Provide the [X, Y] coordinate of the cell's center where the given text is located.  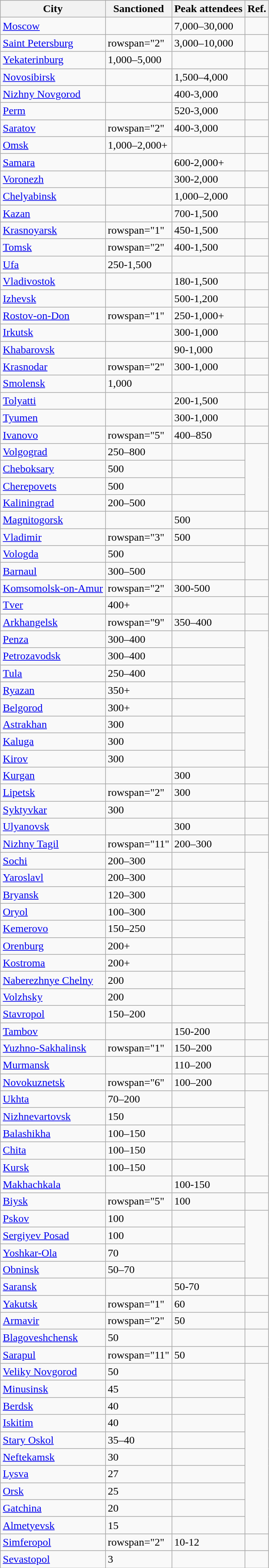
Stary Oskol [53, 1440]
Tyumen [53, 418]
150 [139, 1116]
Rostov-on-Don [53, 316]
Sochi [53, 861]
350+ [139, 690]
Perm [53, 111]
rowspan="3" [139, 537]
Veliky Novgorod [53, 1372]
450-1,500 [208, 231]
Lysva [53, 1474]
100-150 [208, 1184]
200-1,500 [208, 401]
500-1,200 [208, 299]
25 [139, 1491]
250-1,000+ [208, 316]
Obninsk [53, 1269]
Astrakhan [53, 724]
Krasnoyarsk [53, 231]
1,500–4,000 [208, 77]
Novosibirsk [53, 77]
Volzhsky [53, 997]
Cheboksary [53, 469]
Voronezh [53, 179]
150–250 [139, 929]
70 [139, 1252]
150-200 [208, 1031]
Minusinsk [53, 1389]
Ukhta [53, 1099]
Kirov [53, 759]
600-2,000+ [208, 162]
Belgorod [53, 707]
Penza [53, 639]
15 [139, 1525]
70–200 [139, 1099]
Stavropol [53, 1014]
Naberezhnye Chelny [53, 980]
Volgograd [53, 452]
Chelyabinsk [53, 196]
Smolensk [53, 384]
Yoshkar-Ola [53, 1252]
Saratov [53, 128]
Simferopol [53, 1542]
Tambov [53, 1031]
Sanctioned [139, 9]
700-1,500 [208, 214]
Yekaterinburg [53, 60]
City [53, 9]
400+ [139, 605]
Kaluga [53, 741]
1,000–2,000+ [139, 145]
Kurgan [53, 776]
rowspan="6" [139, 1082]
1,000–2,000 [208, 196]
1,000 [139, 384]
Orsk [53, 1491]
Magnitogorsk [53, 520]
90-1,000 [208, 350]
50–70 [139, 1269]
Almetyevsk [53, 1525]
Yuzhno-Sakhalinsk [53, 1048]
Tolyatti [53, 401]
Murmansk [53, 1065]
250–400 [139, 673]
Vologda [53, 554]
Ryazan [53, 690]
Arkhangelsk [53, 622]
Barnaul [53, 571]
Vladimir [53, 537]
250–800 [139, 452]
Kazan [53, 214]
Kemerovo [53, 929]
350–400 [208, 622]
Makhachkala [53, 1184]
400–850 [208, 435]
Peak attendees [208, 9]
Ivanovo [53, 435]
Omsk [53, 145]
Samara [53, 162]
Tomsk [53, 248]
Balashikha [53, 1133]
Novokuznetsk [53, 1082]
3 [139, 1559]
Blagoveshchensk [53, 1338]
Sarapul [53, 1355]
Gatchina [53, 1508]
Kostroma [53, 963]
3,000–10,000 [208, 43]
Vladivostok [53, 282]
Oryol [53, 912]
Chita [53, 1150]
Nizhny Novgorod [53, 94]
Ufa [53, 265]
110–200 [208, 1065]
Sergiyev Posad [53, 1235]
Berdsk [53, 1406]
Ulyanovsk [53, 827]
Iskitim [53, 1423]
Pskov [53, 1218]
50-70 [208, 1286]
Komsomolsk-on-Amur [53, 588]
Yaroslavl [53, 878]
100–300 [139, 912]
20 [139, 1508]
7,000–30,000 [208, 26]
Orenburg [53, 946]
Sevastopol [53, 1559]
27 [139, 1474]
Cherepovets [53, 486]
250-1,500 [139, 265]
10-12 [208, 1542]
30 [139, 1457]
1,000–5,000 [139, 60]
Neftekamsk [53, 1457]
Saransk [53, 1286]
Kaliningrad [53, 503]
300-500 [208, 588]
Tula [53, 673]
Saint Petersburg [53, 43]
Moscow [53, 26]
35–40 [139, 1440]
200–500 [139, 503]
Kursk [53, 1167]
Tver [53, 605]
300–500 [139, 571]
100–200 [208, 1082]
Izhevsk [53, 299]
120–300 [139, 895]
520-3,000 [208, 111]
Lipetsk [53, 793]
Armavir [53, 1321]
60 [208, 1304]
Nizhny Tagil [53, 844]
Nizhnevartovsk [53, 1116]
Biysk [53, 1201]
Bryansk [53, 895]
rowspan="9" [139, 622]
45 [139, 1389]
Yakutsk [53, 1304]
400-1,500 [208, 248]
Syktyvkar [53, 810]
300-2,000 [208, 179]
300+ [139, 707]
Irkutsk [53, 333]
Ref. [256, 9]
180-1,500 [208, 282]
Krasnodar [53, 367]
Khabarovsk [53, 350]
Petrozavodsk [53, 656]
